Output the [x, y] coordinate of the center of the cell containing the given text.  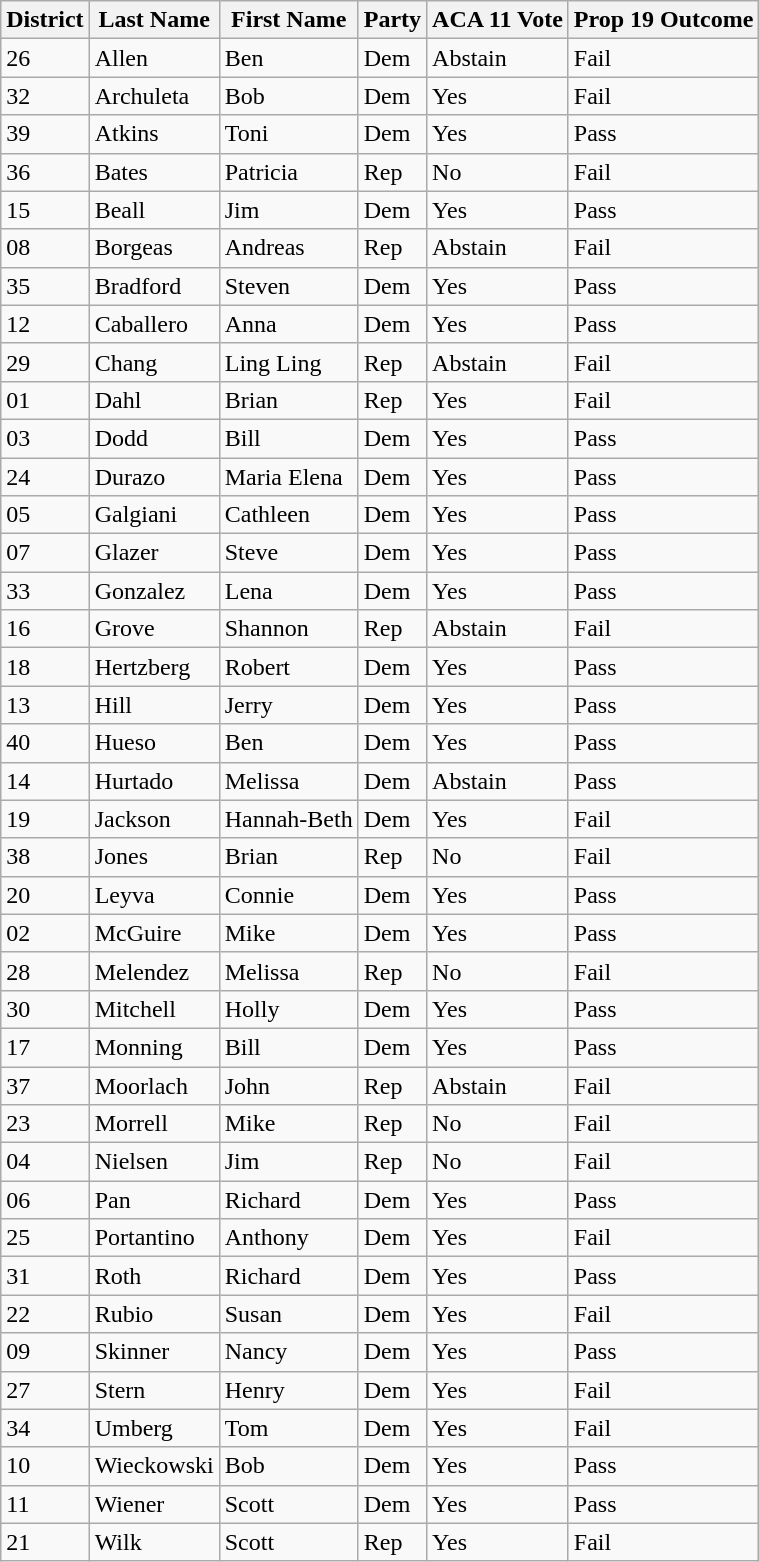
Jones [154, 857]
36 [45, 172]
Roth [154, 1276]
Melendez [154, 971]
01 [45, 400]
Steve [288, 553]
Holly [288, 1009]
10 [45, 1466]
ACA 11 Vote [498, 20]
Pan [154, 1200]
32 [45, 96]
06 [45, 1200]
Archuleta [154, 96]
09 [45, 1352]
Nancy [288, 1352]
Skinner [154, 1352]
Hannah-Beth [288, 819]
Hill [154, 705]
Wilk [154, 1542]
Hueso [154, 743]
07 [45, 553]
25 [45, 1238]
Shannon [288, 629]
Bradford [154, 286]
McGuire [154, 933]
Dahl [154, 400]
Caballero [154, 324]
05 [45, 515]
29 [45, 362]
Maria Elena [288, 477]
30 [45, 1009]
Anthony [288, 1238]
Nielsen [154, 1162]
Borgeas [154, 248]
18 [45, 667]
Durazo [154, 477]
First Name [288, 20]
Stern [154, 1390]
Tom [288, 1428]
14 [45, 781]
38 [45, 857]
Hurtado [154, 781]
31 [45, 1276]
Moorlach [154, 1085]
Chang [154, 362]
26 [45, 58]
13 [45, 705]
Bates [154, 172]
04 [45, 1162]
District [45, 20]
16 [45, 629]
Jerry [288, 705]
Portantino [154, 1238]
Rubio [154, 1314]
Patricia [288, 172]
35 [45, 286]
24 [45, 477]
12 [45, 324]
Beall [154, 210]
Andreas [288, 248]
39 [45, 134]
Umberg [154, 1428]
Galgiani [154, 515]
Allen [154, 58]
02 [45, 933]
34 [45, 1428]
Dodd [154, 438]
Wiener [154, 1504]
Mitchell [154, 1009]
Gonzalez [154, 591]
11 [45, 1504]
Glazer [154, 553]
27 [45, 1390]
17 [45, 1047]
Steven [288, 286]
Prop 19 Outcome [664, 20]
08 [45, 248]
37 [45, 1085]
03 [45, 438]
33 [45, 591]
Grove [154, 629]
40 [45, 743]
Toni [288, 134]
Connie [288, 895]
Lena [288, 591]
Atkins [154, 134]
Henry [288, 1390]
15 [45, 210]
Susan [288, 1314]
Hertzberg [154, 667]
19 [45, 819]
Jackson [154, 819]
20 [45, 895]
Cathleen [288, 515]
Anna [288, 324]
Wieckowski [154, 1466]
22 [45, 1314]
Morrell [154, 1124]
28 [45, 971]
23 [45, 1124]
Leyva [154, 895]
Monning [154, 1047]
Robert [288, 667]
Party [392, 20]
Last Name [154, 20]
John [288, 1085]
Ling Ling [288, 362]
21 [45, 1542]
